For the text-containing cell, return its midpoint in [X, Y] coordinate format. 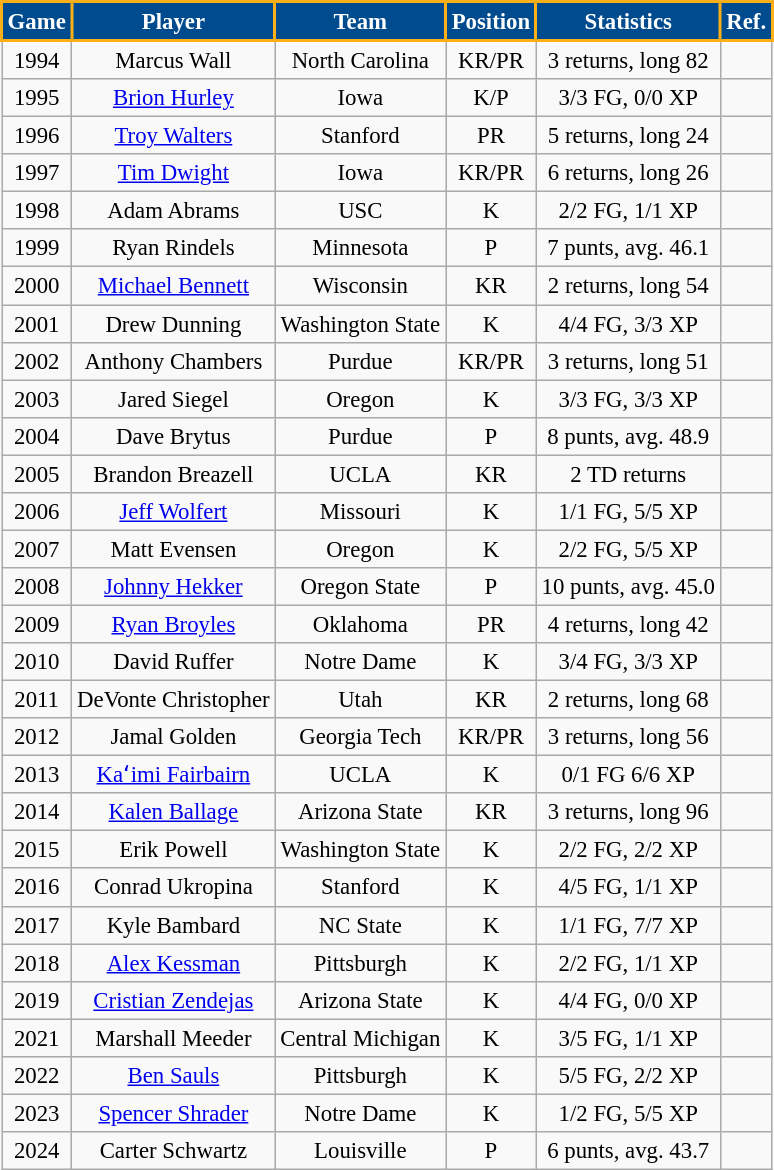
7 punts, avg. 46.1 [628, 249]
Anthony Chambers [174, 361]
1995 [37, 98]
Missouri [360, 512]
2023 [37, 1113]
3 returns, long 56 [628, 737]
2015 [37, 850]
Brandon Breazell [174, 474]
Kalen Ballage [174, 812]
Marshall Meeder [174, 1038]
NC State [360, 925]
3/5 FG, 1/1 XP [628, 1038]
2002 [37, 361]
Brion Hurley [174, 98]
Ryan Rindels [174, 249]
2010 [37, 662]
Jamal Golden [174, 737]
3 returns, long 96 [628, 812]
1996 [37, 136]
2003 [37, 399]
Ben Sauls [174, 1076]
Wisconsin [360, 286]
3/3 FG, 3/3 XP [628, 399]
2022 [37, 1076]
Dave Brytus [174, 436]
Carter Schwartz [174, 1151]
Marcus Wall [174, 60]
2005 [37, 474]
North Carolina [360, 60]
Ryan Broyles [174, 624]
USC [360, 211]
1994 [37, 60]
2/2 FG, 2/2 XP [628, 850]
4 returns, long 42 [628, 624]
Jared Siegel [174, 399]
5 returns, long 24 [628, 136]
8 punts, avg. 48.9 [628, 436]
1/2 FG, 5/5 XP [628, 1113]
David Ruffer [174, 662]
2 returns, long 68 [628, 700]
2000 [37, 286]
1998 [37, 211]
4/4 FG, 0/0 XP [628, 1000]
Alex Kessman [174, 963]
2 returns, long 54 [628, 286]
2004 [37, 436]
Louisville [360, 1151]
K/P [492, 98]
2007 [37, 549]
2009 [37, 624]
2001 [37, 324]
1/1 FG, 7/7 XP [628, 925]
Cristian Zendejas [174, 1000]
Team [360, 22]
2011 [37, 700]
Kyle Bambard [174, 925]
Tim Dwight [174, 173]
2016 [37, 888]
2019 [37, 1000]
2014 [37, 812]
Oklahoma [360, 624]
Position [492, 22]
Conrad Ukropina [174, 888]
Utah [360, 700]
2021 [37, 1038]
Player [174, 22]
Adam Abrams [174, 211]
0/1 FG 6/6 XP [628, 775]
2018 [37, 963]
Minnesota [360, 249]
Erik Powell [174, 850]
2013 [37, 775]
1997 [37, 173]
Troy Walters [174, 136]
Spencer Shrader [174, 1113]
4/5 FG, 1/1 XP [628, 888]
2 TD returns [628, 474]
Kaʻimi Fairbairn [174, 775]
2012 [37, 737]
Johnny Hekker [174, 587]
Michael Bennett [174, 286]
4/4 FG, 3/3 XP [628, 324]
10 punts, avg. 45.0 [628, 587]
Matt Evensen [174, 549]
1/1 FG, 5/5 XP [628, 512]
5/5 FG, 2/2 XP [628, 1076]
1999 [37, 249]
Game [37, 22]
3/3 FG, 0/0 XP [628, 98]
3/4 FG, 3/3 XP [628, 662]
6 returns, long 26 [628, 173]
Central Michigan [360, 1038]
2008 [37, 587]
3 returns, long 51 [628, 361]
2024 [37, 1151]
Georgia Tech [360, 737]
Statistics [628, 22]
Ref. [746, 22]
2/2 FG, 5/5 XP [628, 549]
2017 [37, 925]
2006 [37, 512]
3 returns, long 82 [628, 60]
6 punts, avg. 43.7 [628, 1151]
Oregon State [360, 587]
Drew Dunning [174, 324]
DeVonte Christopher [174, 700]
Jeff Wolfert [174, 512]
